Locate the cell with the specified text and output its [X, Y] center coordinate. 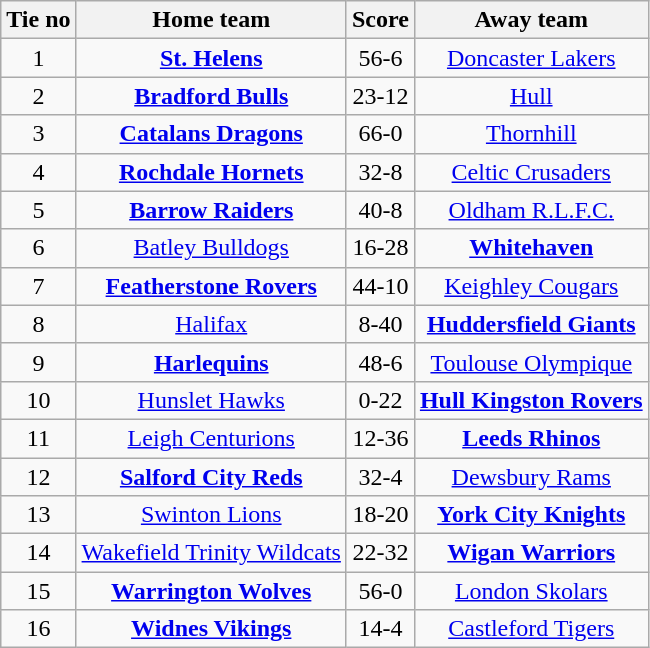
18-20 [380, 515]
15 [38, 591]
Bradford Bulls [211, 96]
1 [38, 58]
16 [38, 629]
Tie no [38, 20]
Swinton Lions [211, 515]
14 [38, 553]
Wakefield Trinity Wildcats [211, 553]
8 [38, 324]
Celtic Crusaders [531, 172]
4 [38, 172]
9 [38, 362]
0-22 [380, 400]
14-4 [380, 629]
York City Knights [531, 515]
Widnes Vikings [211, 629]
8-40 [380, 324]
Castleford Tigers [531, 629]
London Skolars [531, 591]
Thornhill [531, 134]
23-12 [380, 96]
13 [38, 515]
Catalans Dragons [211, 134]
Home team [211, 20]
Barrow Raiders [211, 210]
Rochdale Hornets [211, 172]
66-0 [380, 134]
5 [38, 210]
Keighley Cougars [531, 286]
6 [38, 248]
10 [38, 400]
Salford City Reds [211, 477]
56-6 [380, 58]
Halifax [211, 324]
3 [38, 134]
Wigan Warriors [531, 553]
Huddersfield Giants [531, 324]
Warrington Wolves [211, 591]
48-6 [380, 362]
Away team [531, 20]
12 [38, 477]
Harlequins [211, 362]
Hunslet Hawks [211, 400]
Leeds Rhinos [531, 438]
Leigh Centurions [211, 438]
Hull [531, 96]
44-10 [380, 286]
2 [38, 96]
Toulouse Olympique [531, 362]
Featherstone Rovers [211, 286]
32-4 [380, 477]
St. Helens [211, 58]
16-28 [380, 248]
Hull Kingston Rovers [531, 400]
Whitehaven [531, 248]
Oldham R.L.F.C. [531, 210]
11 [38, 438]
22-32 [380, 553]
32-8 [380, 172]
Dewsbury Rams [531, 477]
40-8 [380, 210]
7 [38, 286]
Batley Bulldogs [211, 248]
Score [380, 20]
56-0 [380, 591]
12-36 [380, 438]
Doncaster Lakers [531, 58]
